Identify which cell holds the provided text, then report its [X, Y] central coordinate. 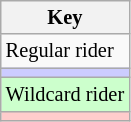
Regular rider [65, 51]
Wildcard rider [65, 94]
Key [65, 17]
